Pinpoint the cell where the given text exists, returning its [X, Y] midpoint coordinate. 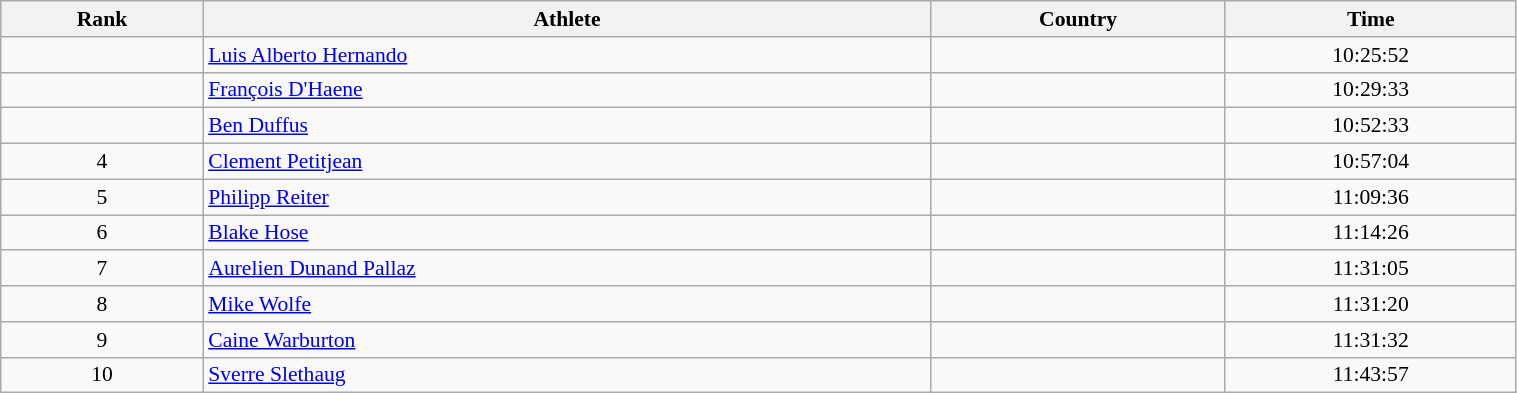
Aurelien Dunand Pallaz [567, 269]
10 [102, 375]
6 [102, 233]
8 [102, 304]
Caine Warburton [567, 340]
Time [1370, 19]
10:57:04 [1370, 162]
11:31:05 [1370, 269]
11:31:32 [1370, 340]
Rank [102, 19]
10:52:33 [1370, 126]
5 [102, 197]
11:14:26 [1370, 233]
9 [102, 340]
Clement Petitjean [567, 162]
11:09:36 [1370, 197]
Country [1078, 19]
Luis Alberto Hernando [567, 55]
4 [102, 162]
Sverre Slethaug [567, 375]
Philipp Reiter [567, 197]
11:43:57 [1370, 375]
Blake Hose [567, 233]
François D'Haene [567, 90]
11:31:20 [1370, 304]
Ben Duffus [567, 126]
Mike Wolfe [567, 304]
10:29:33 [1370, 90]
7 [102, 269]
10:25:52 [1370, 55]
Athlete [567, 19]
